Provide the [x, y] coordinate of the cell's center where the given text is located.  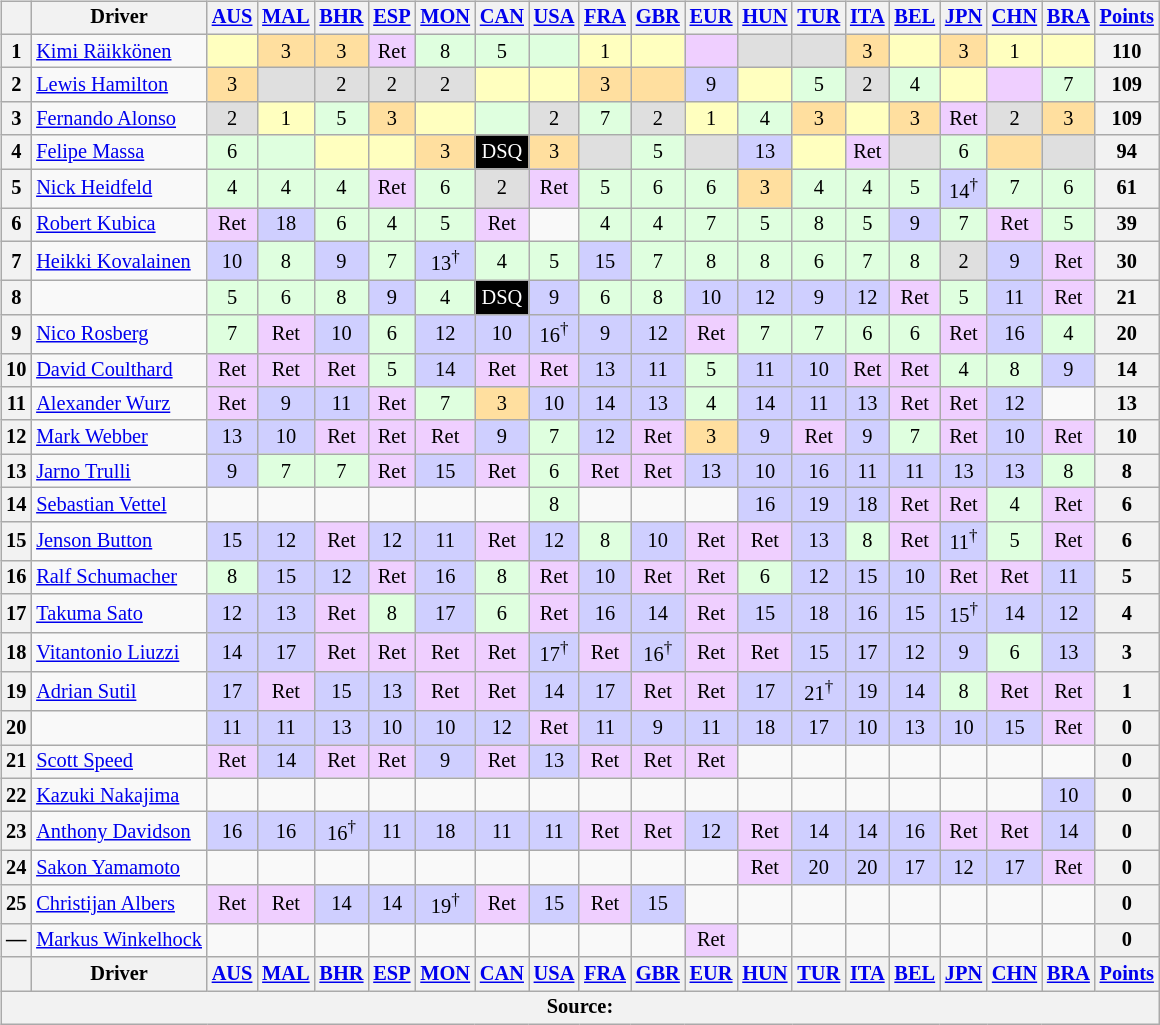
Fernando Alonso [119, 119]
24 [16, 868]
Kimi Räikkönen [119, 51]
Lewis Hamilton [119, 85]
19† [445, 904]
— [16, 940]
Markus Winkelhock [119, 940]
25 [16, 904]
Robert Kubica [119, 225]
15† [964, 614]
Heikki Kovalainen [119, 262]
17† [554, 652]
Jarno Trulli [119, 471]
39 [1127, 225]
Christijan Albers [119, 904]
Kazuki Nakajima [119, 795]
Scott Speed [119, 761]
Nick Heidfeld [119, 188]
11† [964, 540]
23 [16, 832]
110 [1127, 51]
Takuma Sato [119, 614]
Alexander Wurz [119, 404]
30 [1127, 262]
Mark Webber [119, 437]
21† [818, 692]
Adrian Sutil [119, 692]
14† [964, 188]
Source: [580, 1008]
Felipe Massa [119, 152]
Vitantonio Liuzzi [119, 652]
Nico Rosberg [119, 334]
Anthony Davidson [119, 832]
Jenson Button [119, 540]
Sakon Yamamoto [119, 868]
David Coulthard [119, 370]
Sebastian Vettel [119, 505]
61 [1127, 188]
94 [1127, 152]
22 [16, 795]
13† [445, 262]
Ralf Schumacher [119, 577]
